Output the (x, y) coordinate of the center of the cell containing the given text.  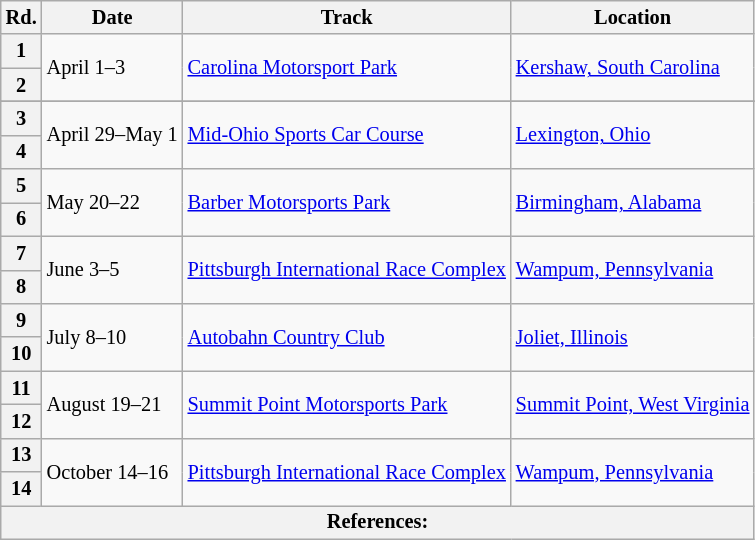
8 (22, 287)
April 1–3 (112, 68)
13 (22, 455)
7 (22, 253)
April 29–May 1 (112, 134)
Mid-Ohio Sports Car Course (347, 134)
Summit Point, West Virginia (633, 404)
Autobahn Country Club (347, 336)
Location (633, 17)
3 (22, 118)
Carolina Motorsport Park (347, 68)
Summit Point Motorsports Park (347, 404)
10 (22, 354)
Lexington, Ohio (633, 134)
9 (22, 320)
June 3–5 (112, 270)
Track (347, 17)
August 19–21 (112, 404)
July 8–10 (112, 336)
Joliet, Illinois (633, 336)
Date (112, 17)
Kershaw, South Carolina (633, 68)
October 14–16 (112, 472)
May 20–22 (112, 202)
4 (22, 152)
Birmingham, Alabama (633, 202)
5 (22, 186)
References: (378, 522)
6 (22, 219)
1 (22, 51)
12 (22, 421)
Barber Motorsports Park (347, 202)
11 (22, 388)
Rd. (22, 17)
2 (22, 85)
14 (22, 489)
